Locate the cell with the specified text and output its (x, y) center coordinate. 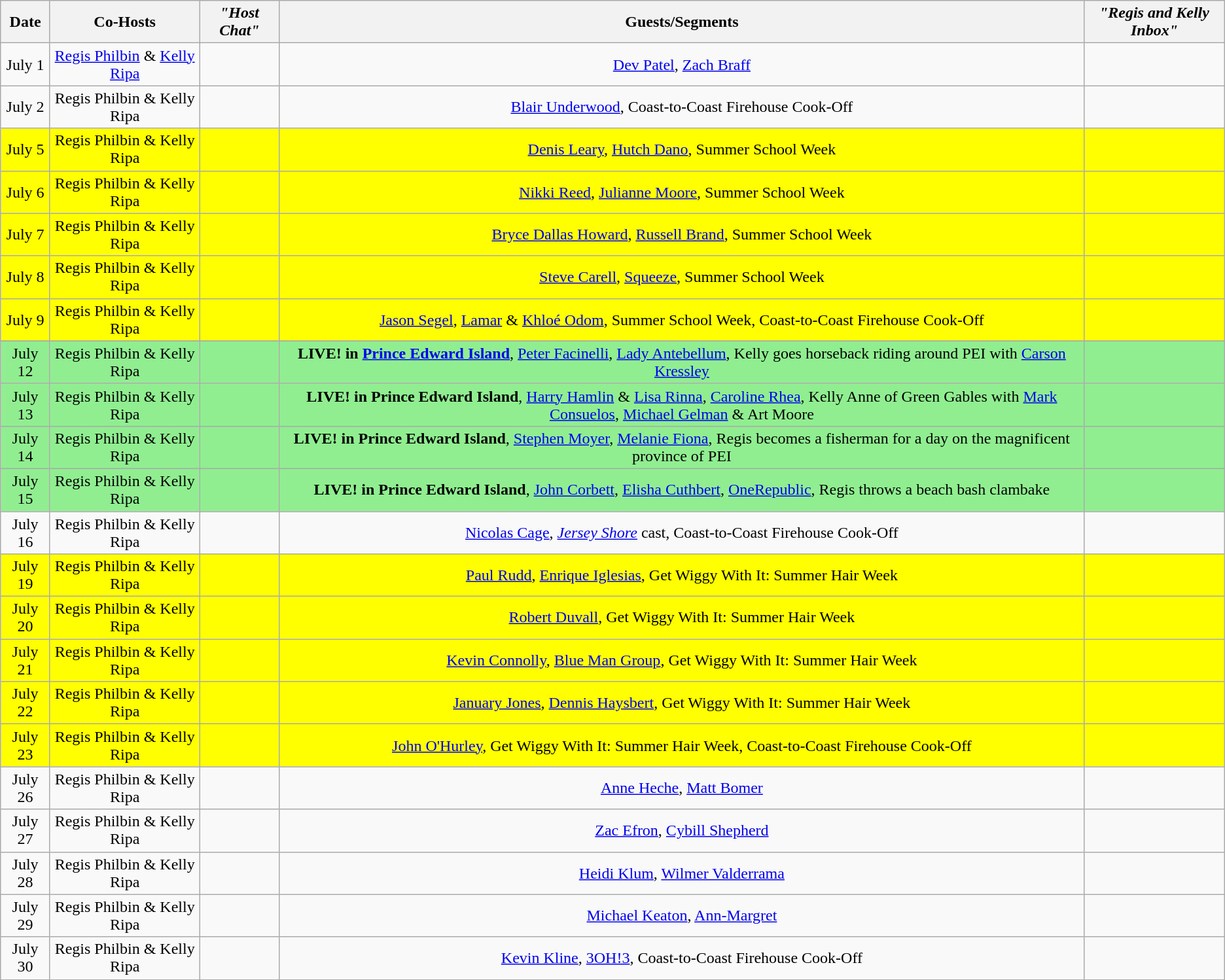
July 6 (26, 192)
Steve Carell, Squeeze, Summer School Week (682, 277)
Zac Efron, Cybill Shepherd (682, 831)
Dev Patel, Zach Braff (682, 64)
July 27 (26, 831)
LIVE! in Prince Edward Island, Peter Facinelli, Lady Antebellum, Kelly goes horseback riding around PEI with Carson Kressley (682, 362)
LIVE! in Prince Edward Island, Stephen Moyer, Melanie Fiona, Regis becomes a fisherman for a day on the magnificent province of PEI (682, 447)
Heidi Klum, Wilmer Valderrama (682, 873)
Nikki Reed, Julianne Moore, Summer School Week (682, 192)
Anne Heche, Matt Bomer (682, 788)
LIVE! in Prince Edward Island, Harry Hamlin & Lisa Rinna, Caroline Rhea, Kelly Anne of Green Gables with Mark Consuelos, Michael Gelman & Art Moore (682, 404)
July 28 (26, 873)
Paul Rudd, Enrique Iglesias, Get Wiggy With It: Summer Hair Week (682, 576)
July 15 (26, 489)
Date (26, 22)
July 30 (26, 958)
"Host Chat" (240, 22)
July 16 (26, 533)
Bryce Dallas Howard, Russell Brand, Summer School Week (682, 234)
July 29 (26, 916)
Guests/Segments (682, 22)
Robert Duvall, Get Wiggy With It: Summer Hair Week (682, 618)
July 7 (26, 234)
July 12 (26, 362)
January Jones, Dennis Haysbert, Get Wiggy With It: Summer Hair Week (682, 703)
July 13 (26, 404)
July 26 (26, 788)
Nicolas Cage, Jersey Shore cast, Coast-to-Coast Firehouse Cook-Off (682, 533)
July 14 (26, 447)
Kevin Connolly, Blue Man Group, Get Wiggy With It: Summer Hair Week (682, 661)
July 20 (26, 618)
July 8 (26, 277)
Blair Underwood, Coast-to-Coast Firehouse Cook-Off (682, 107)
Michael Keaton, Ann-Margret (682, 916)
Jason Segel, Lamar & Khloé Odom, Summer School Week, Coast-to-Coast Firehouse Cook-Off (682, 319)
Denis Leary, Hutch Dano, Summer School Week (682, 149)
July 23 (26, 746)
July 5 (26, 149)
Co-Hosts (124, 22)
July 1 (26, 64)
July 21 (26, 661)
July 19 (26, 576)
LIVE! in Prince Edward Island, John Corbett, Elisha Cuthbert, OneRepublic, Regis throws a beach bash clambake (682, 489)
Kevin Kline, 3OH!3, Coast-to-Coast Firehouse Cook-Off (682, 958)
July 22 (26, 703)
John O'Hurley, Get Wiggy With It: Summer Hair Week, Coast-to-Coast Firehouse Cook-Off (682, 746)
"Regis and Kelly Inbox" (1154, 22)
July 9 (26, 319)
July 2 (26, 107)
